Locate the cell with the specified text and output its [x, y] center coordinate. 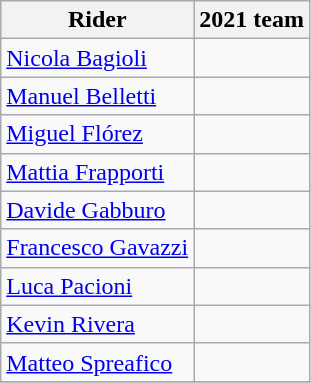
Miguel Flórez [98, 134]
Kevin Rivera [98, 324]
2021 team [252, 20]
Luca Pacioni [98, 286]
Manuel Belletti [98, 96]
Matteo Spreafico [98, 362]
Davide Gabburo [98, 210]
Mattia Frapporti [98, 172]
Francesco Gavazzi [98, 248]
Rider [98, 20]
Nicola Bagioli [98, 58]
